Provide the (X, Y) coordinate of the cell's center where the given text is located.  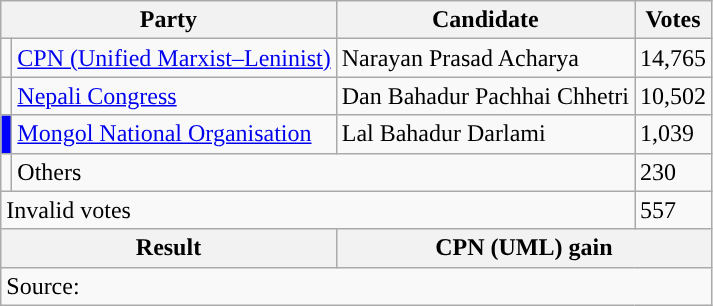
Nepali Congress (174, 96)
Result (168, 248)
Mongol National Organisation (174, 134)
Others (324, 172)
CPN (Unified Marxist–Leninist) (174, 58)
CPN (UML) gain (524, 248)
14,765 (672, 58)
Invalid votes (318, 210)
1,039 (672, 134)
230 (672, 172)
Lal Bahadur Darlami (485, 134)
557 (672, 210)
Votes (672, 20)
Narayan Prasad Acharya (485, 58)
Dan Bahadur Pachhai Chhetri (485, 96)
Source: (356, 286)
Party (168, 20)
Candidate (485, 20)
10,502 (672, 96)
